Return the [X, Y] coordinate for the center point of the cell that contains the specified text.  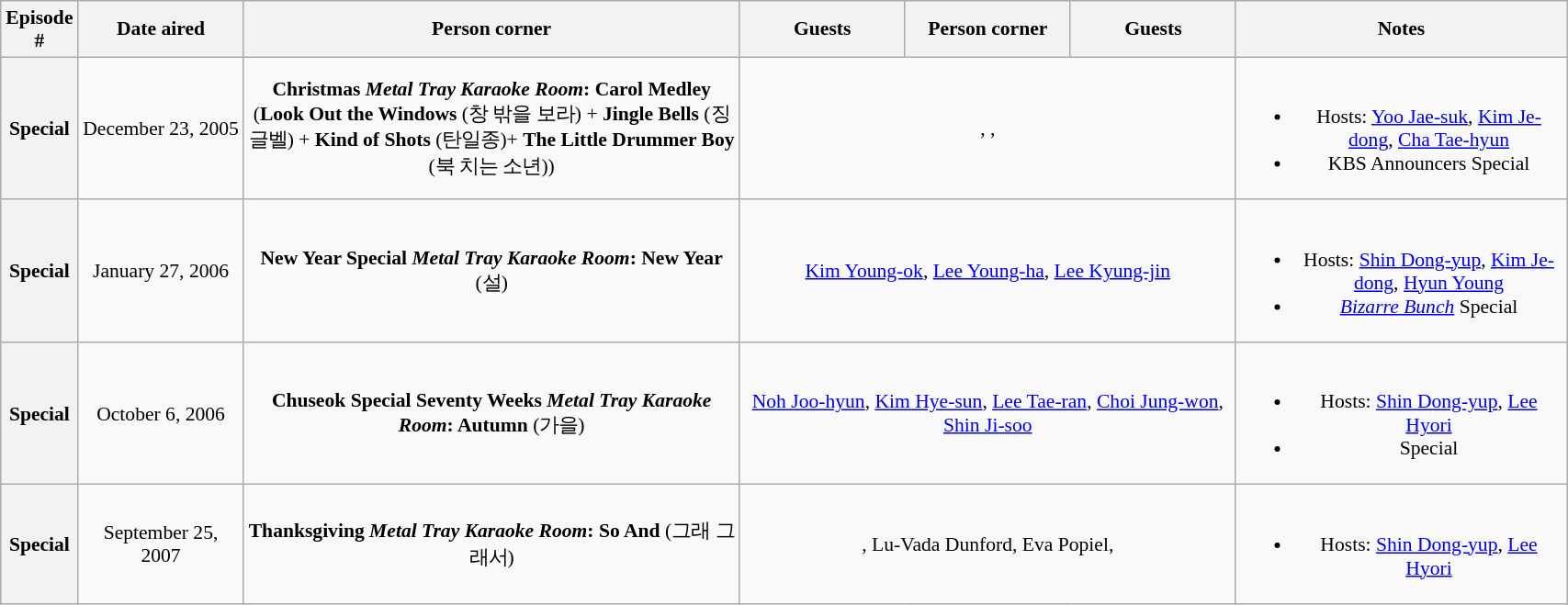
, , [987, 129]
January 27, 2006 [161, 272]
September 25, 2007 [161, 544]
Hosts: Shin Dong-yup, Lee Hyori Special [1401, 413]
Episode # [39, 29]
Kim Young-ok, Lee Young-ha, Lee Kyung-jin [987, 272]
, Lu-Vada Dunford, Eva Popiel, [987, 544]
October 6, 2006 [161, 413]
Thanksgiving Metal Tray Karaoke Room: So And (그래 그래서) [491, 544]
Hosts: Yoo Jae-suk, Kim Je-dong, Cha Tae-hyunKBS Announcers Special [1401, 129]
Chuseok Special Seventy Weeks Metal Tray Karaoke Room: Autumn (가을) [491, 413]
Hosts: Shin Dong-yup, Kim Je-dong, Hyun YoungBizarre Bunch Special [1401, 272]
Hosts: Shin Dong-yup, Lee Hyori [1401, 544]
Notes [1401, 29]
December 23, 2005 [161, 129]
Date aired [161, 29]
Noh Joo-hyun, Kim Hye-sun, Lee Tae-ran, Choi Jung-won, Shin Ji-soo [987, 413]
New Year Special Metal Tray Karaoke Room: New Year (설) [491, 272]
